Find where the given text appears and provide that cell's center as [x, y] coordinate. 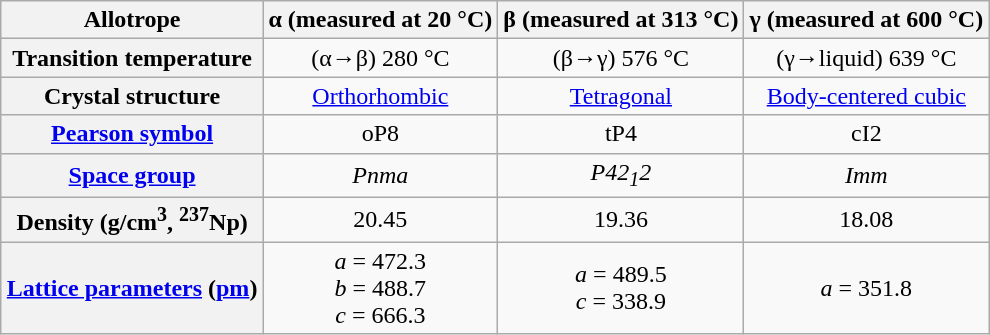
Crystal structure [132, 96]
Allotrope [132, 20]
cI2 [866, 134]
α (measured at 20 °C) [380, 20]
Transition temperature [132, 58]
Tetragonal [621, 96]
19.36 [621, 220]
Space group [132, 175]
a = 489.5c = 338.9 [621, 288]
a = 351.8 [866, 288]
Pearson symbol [132, 134]
18.08 [866, 220]
Lattice parameters (pm) [132, 288]
oP8 [380, 134]
Body-centered cubic [866, 96]
γ (measured at 600 °C) [866, 20]
Density (g/cm3, 237Np) [132, 220]
Orthorhombic [380, 96]
Pnma [380, 175]
20.45 [380, 220]
β (measured at 313 °C) [621, 20]
(β→γ) 576 °C [621, 58]
Imm [866, 175]
(γ→liquid) 639 °C [866, 58]
(α→β) 280 °C [380, 58]
a = 472.3b = 488.7c = 666.3 [380, 288]
tP4 [621, 134]
P4212 [621, 175]
